Return (x, y) of the center of cell containing provided text 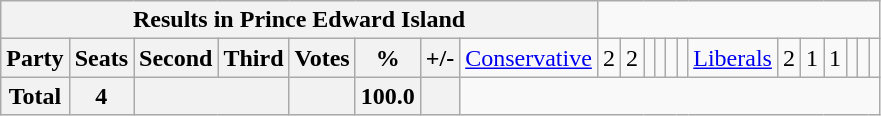
Conservative (529, 58)
Party (35, 58)
% (388, 58)
Liberals (733, 58)
100.0 (388, 96)
Votes (322, 58)
Total (35, 96)
Results in Prince Edward Island (300, 20)
Third (254, 58)
4 (101, 96)
+/- (440, 58)
Seats (101, 58)
Second (176, 58)
